Search for the cell housing the specified text and yield its [X, Y] center coordinate. 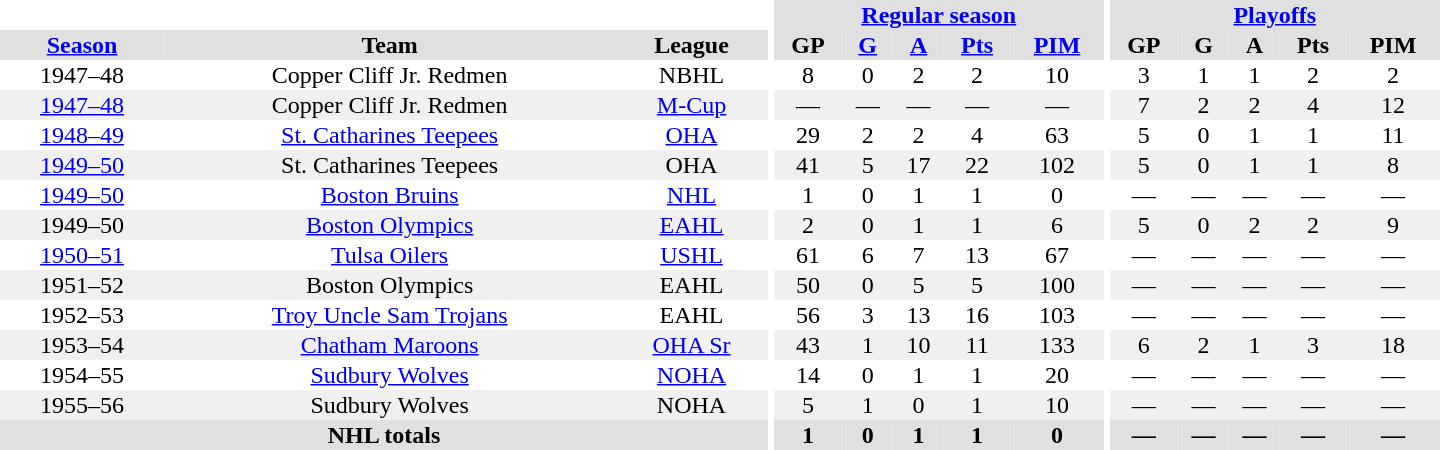
17 [918, 165]
43 [808, 345]
League [692, 45]
Tulsa Oilers [390, 255]
NHL [692, 195]
56 [808, 315]
18 [1393, 345]
1952–53 [82, 315]
1950–51 [82, 255]
1951–52 [82, 285]
1954–55 [82, 375]
1953–54 [82, 345]
NBHL [692, 75]
50 [808, 285]
100 [1057, 285]
16 [977, 315]
63 [1057, 135]
20 [1057, 375]
Boston Bruins [390, 195]
14 [808, 375]
61 [808, 255]
Chatham Maroons [390, 345]
12 [1393, 105]
OHA Sr [692, 345]
133 [1057, 345]
103 [1057, 315]
Team [390, 45]
Regular season [939, 15]
1948–49 [82, 135]
USHL [692, 255]
M-Cup [692, 105]
Playoffs [1275, 15]
NHL totals [384, 435]
1955–56 [82, 405]
67 [1057, 255]
102 [1057, 165]
22 [977, 165]
41 [808, 165]
29 [808, 135]
Troy Uncle Sam Trojans [390, 315]
9 [1393, 225]
Season [82, 45]
